Locate the cell with the specified text and output its [X, Y] center coordinate. 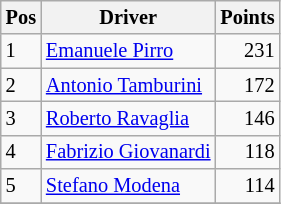
Emanuele Pirro [128, 51]
172 [247, 85]
Points [247, 17]
231 [247, 51]
114 [247, 186]
Driver [128, 17]
4 [21, 152]
118 [247, 152]
3 [21, 118]
2 [21, 85]
Stefano Modena [128, 186]
Fabrizio Giovanardi [128, 152]
5 [21, 186]
Roberto Ravaglia [128, 118]
146 [247, 118]
1 [21, 51]
Pos [21, 17]
Antonio Tamburini [128, 85]
